For the text-containing cell, return its midpoint in [X, Y] coordinate format. 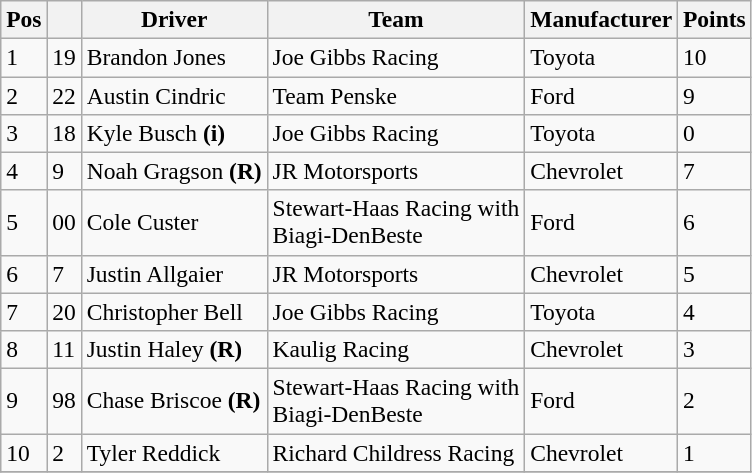
11 [64, 349]
19 [64, 57]
22 [64, 95]
0 [715, 133]
Noah Gragson (R) [174, 171]
Points [715, 19]
Kaulig Racing [396, 349]
Driver [174, 19]
Chase Briscoe (R) [174, 400]
Team Penske [396, 95]
Christopher Bell [174, 312]
Brandon Jones [174, 57]
8 [24, 349]
Manufacturer [602, 19]
00 [64, 222]
Pos [24, 19]
Tyler Reddick [174, 452]
Justin Haley (R) [174, 349]
Team [396, 19]
18 [64, 133]
Cole Custer [174, 222]
Richard Childress Racing [396, 452]
20 [64, 312]
Kyle Busch (i) [174, 133]
Justin Allgaier [174, 274]
Austin Cindric [174, 95]
98 [64, 400]
